Provide the [X, Y] coordinate of the cell's center where the given text is located.  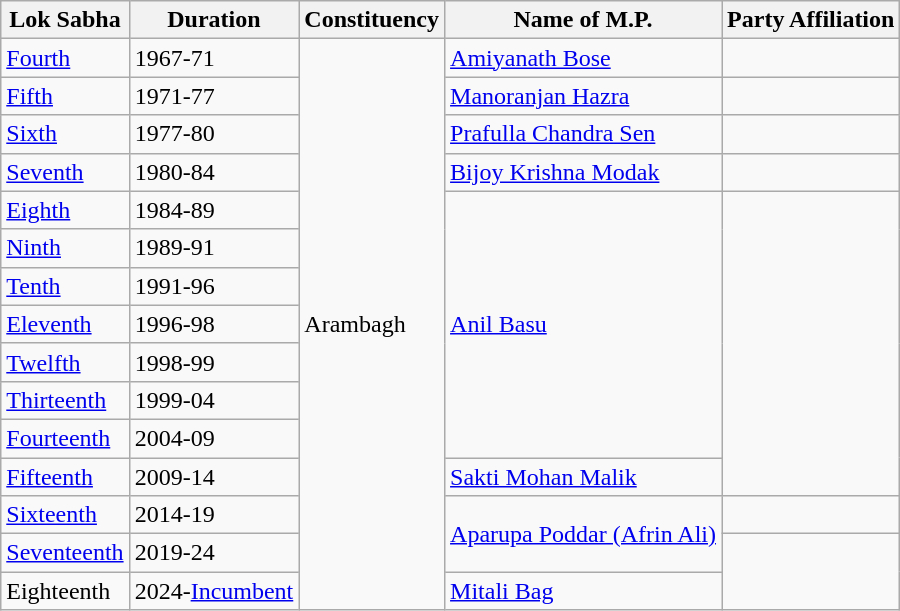
Eighth [65, 210]
1998-99 [214, 362]
Seventeenth [65, 553]
2009-14 [214, 477]
1989-91 [214, 248]
1984-89 [214, 210]
1999-04 [214, 400]
Aparupa Poddar (Afrin Ali) [584, 534]
Twelfth [65, 362]
Prafulla Chandra Sen [584, 134]
Amiyanath Bose [584, 58]
Mitali Bag [584, 591]
Lok Sabha [65, 20]
Sixth [65, 134]
Eleventh [65, 324]
Duration [214, 20]
Fourth [65, 58]
Ninth [65, 248]
Anil Basu [584, 324]
Tenth [65, 286]
1991-96 [214, 286]
2014-19 [214, 515]
1980-84 [214, 172]
1996-98 [214, 324]
Seventh [65, 172]
Name of M.P. [584, 20]
Sixteenth [65, 515]
Fifteenth [65, 477]
1977-80 [214, 134]
Sakti Mohan Malik [584, 477]
Fifth [65, 96]
Thirteenth [65, 400]
Constituency [372, 20]
Manoranjan Hazra [584, 96]
1971-77 [214, 96]
Party Affiliation [811, 20]
1967-71 [214, 58]
2004-09 [214, 438]
Bijoy Krishna Modak [584, 172]
2019-24 [214, 553]
Arambagh [372, 324]
Eighteenth [65, 591]
2024-Incumbent [214, 591]
Fourteenth [65, 438]
